Return (X, Y) of the center of cell containing provided text 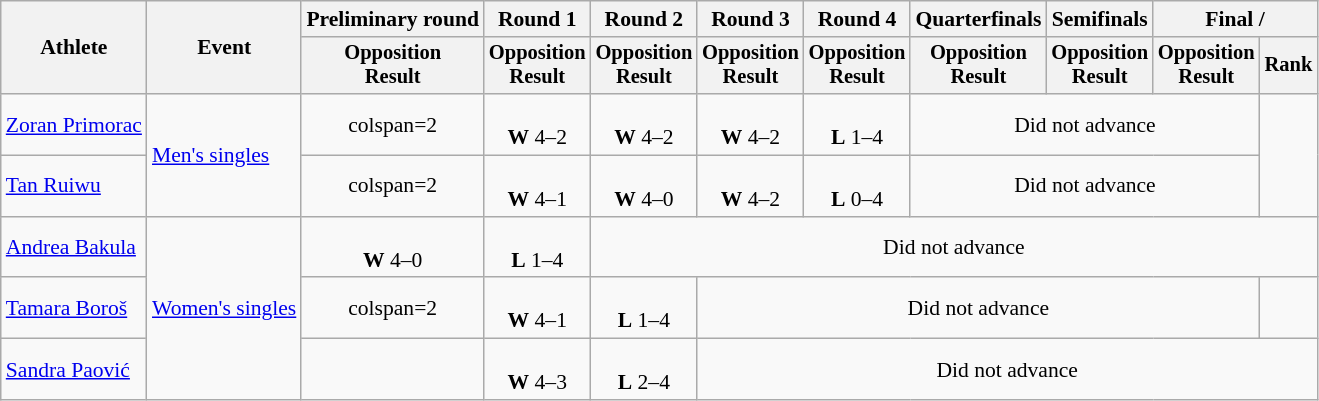
Men's singles (224, 155)
Event (224, 48)
Tan Ruiwu (74, 186)
Semifinals (1100, 19)
Athlete (74, 48)
Andrea Bakula (74, 248)
Quarterfinals (978, 19)
Round 4 (858, 19)
Preliminary round (392, 19)
Sandra Paović (74, 370)
Final / (1235, 19)
L 2–4 (644, 370)
Round 1 (538, 19)
L 0–4 (858, 186)
Women's singles (224, 308)
W 4–3 (538, 370)
Tamara Boroš (74, 308)
Round 3 (750, 19)
Round 2 (644, 19)
Zoran Primorac (74, 124)
Rank (1289, 66)
